Determine the (X, Y) coordinate at the center of the cell enclosing the given text.  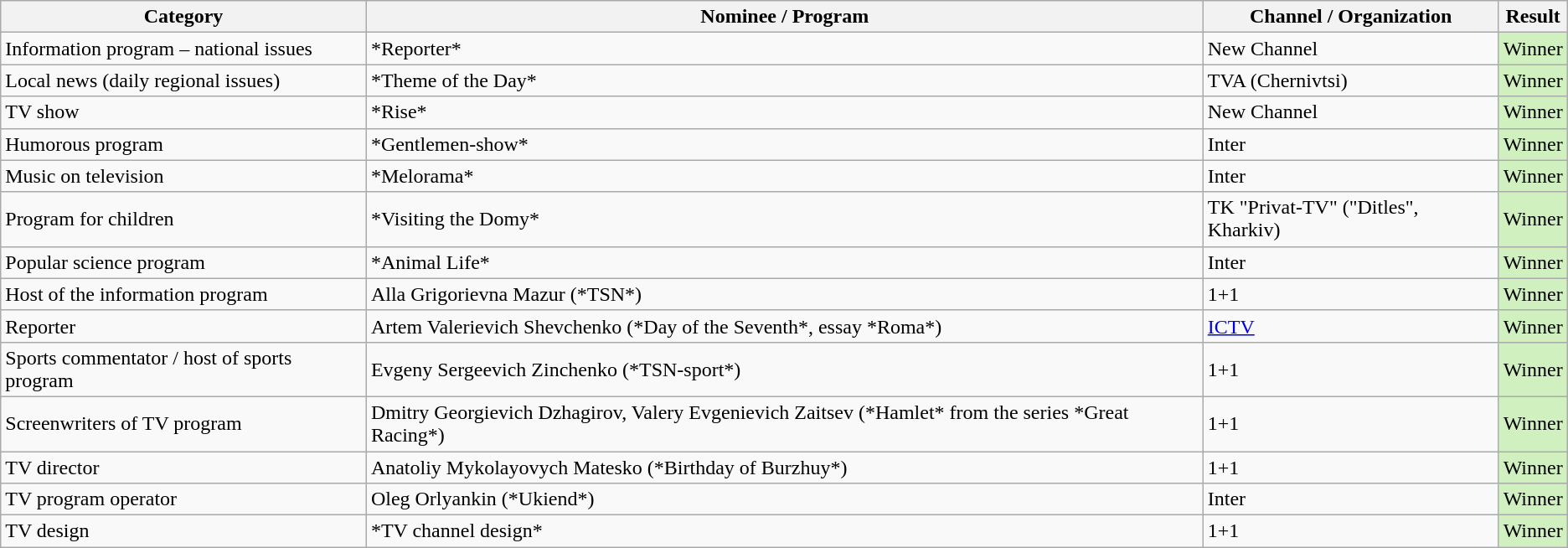
TV program operator (184, 499)
Anatoliy Mykolayovych Matesko (*Birthday of Burzhuy*) (784, 467)
*Reporter* (784, 49)
TV design (184, 531)
Channel / Organization (1350, 17)
*Animal Life* (784, 262)
Popular science program (184, 262)
Reporter (184, 326)
Dmitry Georgievich Dzhagirov, Valery Evgenievich Zaitsev (*Hamlet* from the series *Great Racing*) (784, 424)
Program for children (184, 220)
*Visiting the Domy* (784, 220)
*Theme of the Day* (784, 80)
Result (1533, 17)
TV show (184, 112)
TK "Privat-TV" ("Ditles", Kharkiv) (1350, 220)
Sports commentator / host of sports program (184, 369)
Music on television (184, 176)
ICTV (1350, 326)
TVA (Chernivtsi) (1350, 80)
*Melorama* (784, 176)
*Gentlemen-show* (784, 144)
TV director (184, 467)
Screenwriters of TV program (184, 424)
Category (184, 17)
Evgeny Sergeevich Zinchenko (*TSN-sport*) (784, 369)
Alla Grigorievna Mazur (*TSN*) (784, 294)
Oleg Orlyankin (*Ukiend*) (784, 499)
Artem Valerievich Shevchenko (*Day of the Seventh*, essay *Roma*) (784, 326)
Information program – national issues (184, 49)
Humorous program (184, 144)
*Rise* (784, 112)
Nominee / Program (784, 17)
Local news (daily regional issues) (184, 80)
Host of the information program (184, 294)
*TV channel design* (784, 531)
